Provide the (X, Y) coordinate of the cell's center where the given text is located.  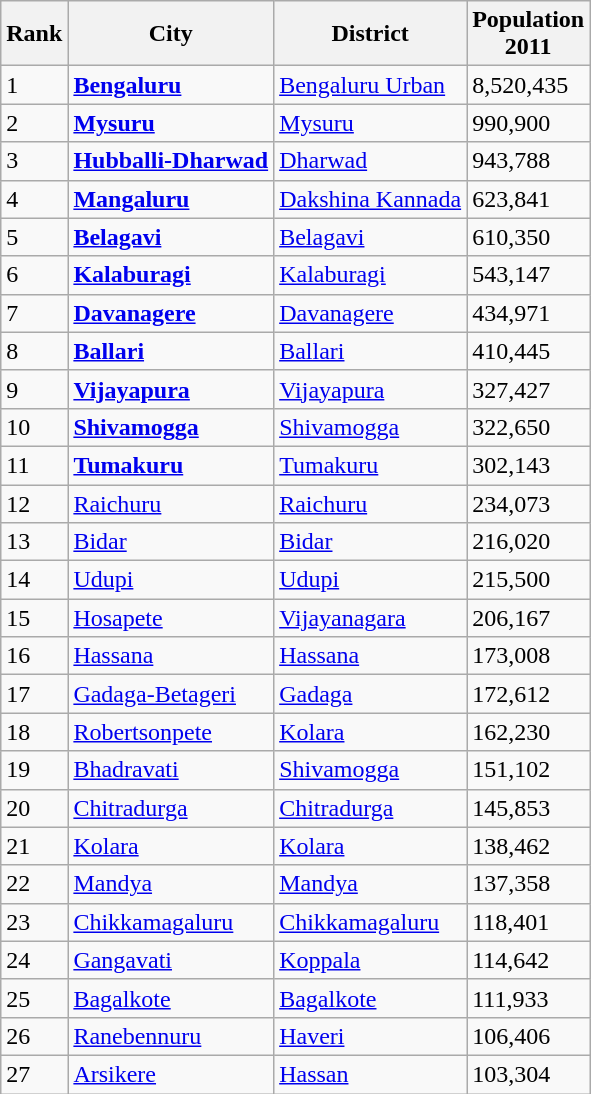
6 (34, 275)
1 (34, 85)
610,350 (528, 237)
151,102 (528, 770)
23 (34, 922)
173,008 (528, 656)
Hosapete (171, 618)
District (370, 34)
Bhadravati (171, 770)
25 (34, 998)
10 (34, 427)
215,500 (528, 580)
206,167 (528, 618)
Haveri (370, 1036)
City (171, 34)
Population2011 (528, 34)
114,642 (528, 960)
138,462 (528, 846)
Gadaga (370, 694)
Ranebennuru (171, 1036)
27 (34, 1074)
19 (34, 770)
21 (34, 846)
Vijayanagara (370, 618)
5 (34, 237)
8 (34, 351)
17 (34, 694)
543,147 (528, 275)
8,520,435 (528, 85)
Dakshina Kannada (370, 199)
Hubballi-Dharwad (171, 161)
434,971 (528, 313)
118,401 (528, 922)
Arsikere (171, 1074)
Gadaga-Betageri (171, 694)
20 (34, 808)
15 (34, 618)
172,612 (528, 694)
Rank (34, 34)
Mangaluru (171, 199)
943,788 (528, 161)
Dharwad (370, 161)
137,358 (528, 884)
623,841 (528, 199)
322,650 (528, 427)
26 (34, 1036)
162,230 (528, 732)
7 (34, 313)
14 (34, 580)
145,853 (528, 808)
Gangavati (171, 960)
234,073 (528, 503)
18 (34, 732)
4 (34, 199)
990,900 (528, 123)
Robertsonpete (171, 732)
Hassan (370, 1074)
216,020 (528, 542)
Bengaluru (171, 85)
103,304 (528, 1074)
11 (34, 465)
2 (34, 123)
13 (34, 542)
Bengaluru Urban (370, 85)
9 (34, 389)
3 (34, 161)
302,143 (528, 465)
16 (34, 656)
106,406 (528, 1036)
12 (34, 503)
22 (34, 884)
111,933 (528, 998)
410,445 (528, 351)
327,427 (528, 389)
24 (34, 960)
Koppala (370, 960)
